Extract the (x, y) coordinate from the center of the cell holding the provided text.  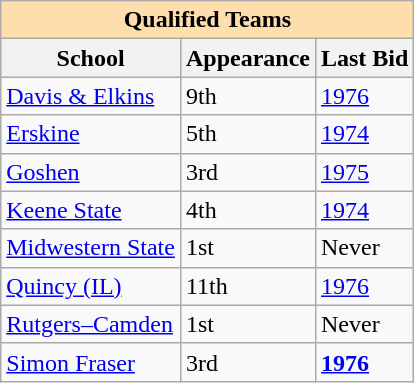
Erskine (91, 134)
4th (248, 210)
School (91, 58)
5th (248, 134)
Goshen (91, 172)
Appearance (248, 58)
9th (248, 96)
1975 (364, 172)
Simon Fraser (91, 362)
Last Bid (364, 58)
Keene State (91, 210)
Rutgers–Camden (91, 324)
Davis & Elkins (91, 96)
Qualified Teams (208, 20)
Midwestern State (91, 248)
11th (248, 286)
Quincy (IL) (91, 286)
